Extract the (x, y) coordinate from the center of the cell holding the provided text.  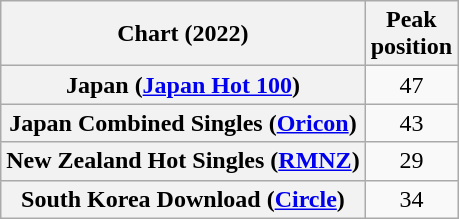
29 (411, 161)
47 (411, 85)
Japan Combined Singles (Oricon) (183, 123)
South Korea Download (Circle) (183, 199)
Chart (2022) (183, 34)
43 (411, 123)
Japan (Japan Hot 100) (183, 85)
New Zealand Hot Singles (RMNZ) (183, 161)
34 (411, 199)
Peakposition (411, 34)
